Find where the given text appears and provide that cell's center as (x, y) coordinate. 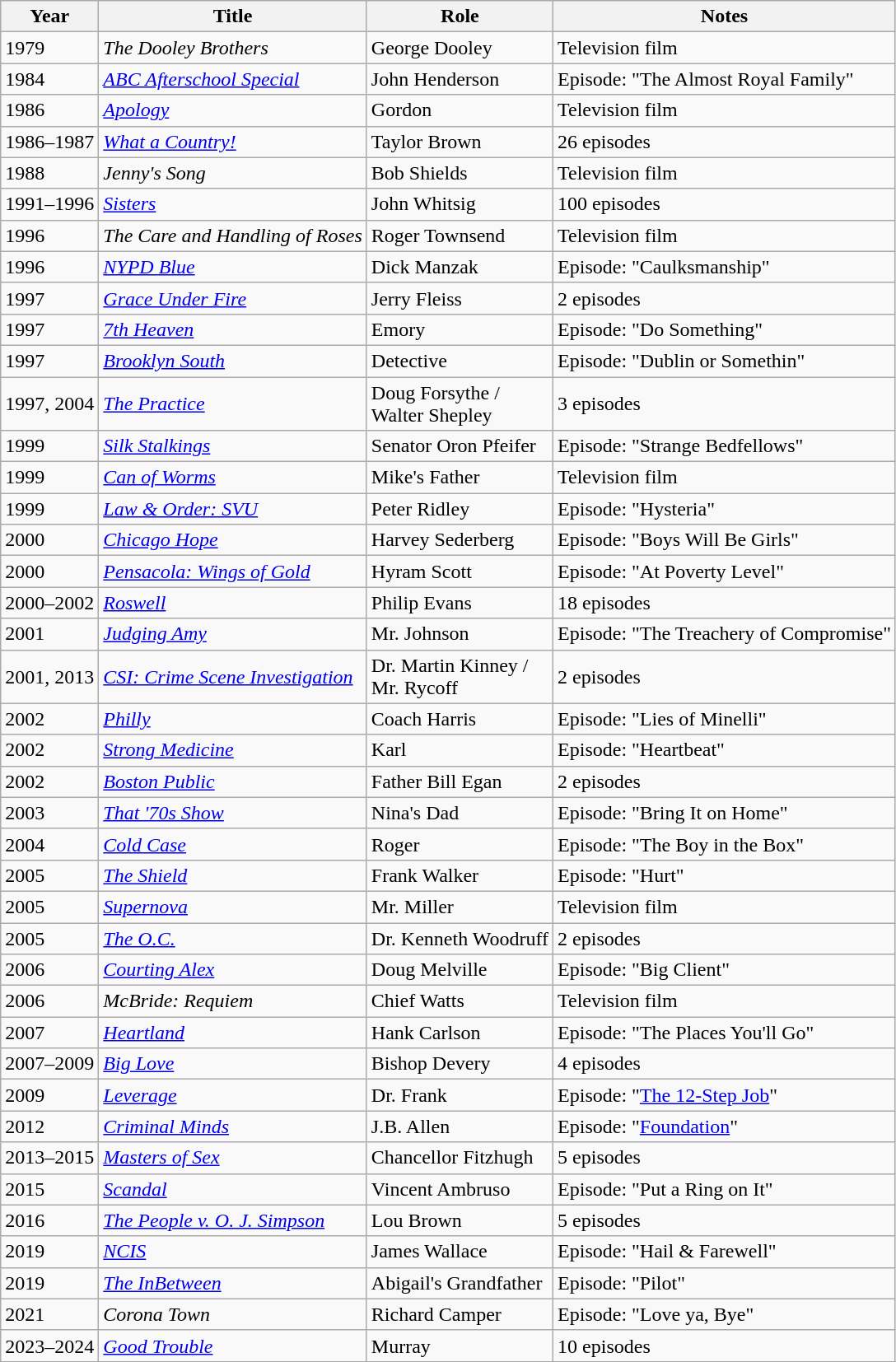
Criminal Minds (233, 1126)
Cold Case (233, 844)
Year (49, 16)
The Shield (233, 875)
2004 (49, 844)
Episode: "Caulksmanship" (725, 267)
Jerry Fleiss (460, 298)
Episode: "At Poverty Level" (725, 571)
10 episodes (725, 1346)
Murray (460, 1346)
Episode: "Strange Bedfellows" (725, 446)
ABC Afterschool Special (233, 79)
John Henderson (460, 79)
Taylor Brown (460, 142)
Harvey Sederberg (460, 540)
What a Country! (233, 142)
NCIS (233, 1252)
Karl (460, 750)
Mr. Miller (460, 907)
Emory (460, 329)
Episode: "The 12-Step Job" (725, 1095)
Chancellor Fitzhugh (460, 1158)
26 episodes (725, 142)
Courting Alex (233, 970)
That '70s Show (233, 813)
Notes (725, 16)
2001, 2013 (49, 677)
3 episodes (725, 403)
Episode: "The Treachery of Compromise" (725, 634)
Philly (233, 719)
The Care and Handling of Roses (233, 236)
2023–2024 (49, 1346)
Chicago Hope (233, 540)
The O.C. (233, 938)
Hyram Scott (460, 571)
Episode: "Dublin or Somethin" (725, 361)
Scandal (233, 1189)
Good Trouble (233, 1346)
18 episodes (725, 603)
Coach Harris (460, 719)
Episode: "Hurt" (725, 875)
2007 (49, 1033)
Abigail's Grandfather (460, 1283)
McBride: Requiem (233, 1001)
Doug Forsythe /Walter Shepley (460, 403)
2013–2015 (49, 1158)
Masters of Sex (233, 1158)
Episode: "Love ya, Bye" (725, 1314)
Frank Walker (460, 875)
Big Love (233, 1064)
Dr. Frank (460, 1095)
2003 (49, 813)
Mr. Johnson (460, 634)
1986–1987 (49, 142)
Gordon (460, 110)
1988 (49, 173)
2007–2009 (49, 1064)
Philip Evans (460, 603)
Episode: "Bring It on Home" (725, 813)
Roger Townsend (460, 236)
John Whitsig (460, 204)
Senator Oron Pfeifer (460, 446)
2009 (49, 1095)
NYPD Blue (233, 267)
Judging Amy (233, 634)
Title (233, 16)
Nina's Dad (460, 813)
Roger (460, 844)
Hank Carlson (460, 1033)
Grace Under Fire (233, 298)
Silk Stalkings (233, 446)
1991–1996 (49, 204)
Brooklyn South (233, 361)
Lou Brown (460, 1220)
Boston Public (233, 781)
Leverage (233, 1095)
Roswell (233, 603)
Peter Ridley (460, 509)
Strong Medicine (233, 750)
7th Heaven (233, 329)
Chief Watts (460, 1001)
100 episodes (725, 204)
Episode: "Hysteria" (725, 509)
Bob Shields (460, 173)
4 episodes (725, 1064)
Bishop Devery (460, 1064)
The Practice (233, 403)
Detective (460, 361)
Pensacola: Wings of Gold (233, 571)
1997, 2004 (49, 403)
2012 (49, 1126)
Vincent Ambruso (460, 1189)
Law & Order: SVU (233, 509)
Episode: "Lies of Minelli" (725, 719)
Episode: "Do Something" (725, 329)
George Dooley (460, 48)
1979 (49, 48)
Apology (233, 110)
Episode: "The Places You'll Go" (725, 1033)
Dr. Martin Kinney /Mr. Rycoff (460, 677)
The Dooley Brothers (233, 48)
Episode: "Heartbeat" (725, 750)
2021 (49, 1314)
The People v. O. J. Simpson (233, 1220)
Role (460, 16)
J.B. Allen (460, 1126)
Episode: "Hail & Farewell" (725, 1252)
Supernova (233, 907)
2001 (49, 634)
Doug Melville (460, 970)
Sisters (233, 204)
James Wallace (460, 1252)
2000–2002 (49, 603)
Episode: "Foundation" (725, 1126)
CSI: Crime Scene Investigation (233, 677)
Father Bill Egan (460, 781)
Dr. Kenneth Woodruff (460, 938)
Episode: "Boys Will Be Girls" (725, 540)
Episode: "The Almost Royal Family" (725, 79)
Dick Manzak (460, 267)
Jenny's Song (233, 173)
Episode: "Big Client" (725, 970)
Episode: "Put a Ring on It" (725, 1189)
The InBetween (233, 1283)
Episode: "Pilot" (725, 1283)
2015 (49, 1189)
Corona Town (233, 1314)
Richard Camper (460, 1314)
2016 (49, 1220)
Mike's Father (460, 478)
1984 (49, 79)
Heartland (233, 1033)
Can of Worms (233, 478)
1986 (49, 110)
Episode: "The Boy in the Box" (725, 844)
